Pinpoint the cell where the given text exists, returning its [X, Y] midpoint coordinate. 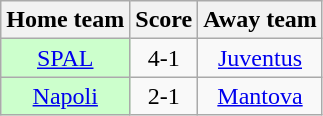
Mantova [260, 96]
2-1 [164, 96]
Napoli [66, 96]
Juventus [260, 58]
Score [164, 20]
4-1 [164, 58]
SPAL [66, 58]
Away team [260, 20]
Home team [66, 20]
